Detect which cell encompasses the target text, then output its (X, Y) center coordinate. 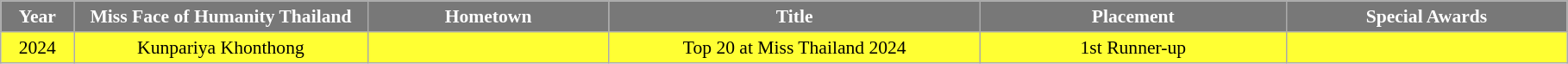
Kunpariya Khonthong (221, 48)
2024 (38, 48)
Special Awards (1427, 16)
Miss Face of Humanity Thailand (221, 16)
Top 20 at Miss Thailand 2024 (794, 48)
Placement (1133, 16)
Year (38, 16)
Hometown (488, 16)
1st Runner-up (1133, 48)
Title (794, 16)
